Detect which cell encompasses the target text, then output its [x, y] center coordinate. 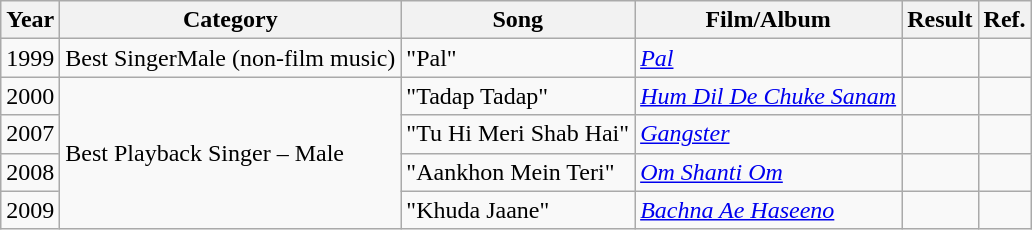
Best Playback Singer – Male [230, 153]
Pal [768, 58]
Om Shanti Om [768, 172]
Best SingerMale (non-film music) [230, 58]
Year [30, 20]
"Tu Hi Meri Shab Hai" [518, 134]
"Aankhon Mein Teri" [518, 172]
"Khuda Jaane" [518, 210]
2008 [30, 172]
Film/Album [768, 20]
Gangster [768, 134]
"Tadap Tadap" [518, 96]
Song [518, 20]
Hum Dil De Chuke Sanam [768, 96]
2007 [30, 134]
"Pal" [518, 58]
Category [230, 20]
Result [940, 20]
1999 [30, 58]
Ref. [1004, 20]
2000 [30, 96]
Bachna Ae Haseeno [768, 210]
2009 [30, 210]
